Search for the cell housing the specified text and yield its (x, y) center coordinate. 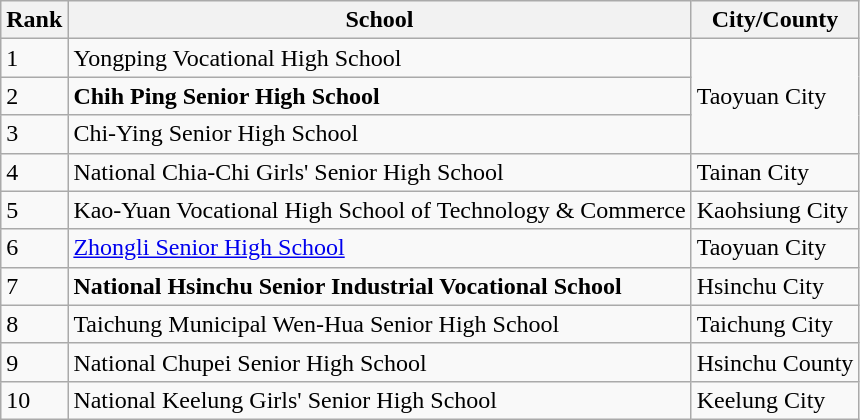
Yongping Vocational High School (380, 58)
Keelung City (775, 400)
City/County (775, 20)
6 (34, 248)
8 (34, 324)
4 (34, 172)
Taichung Municipal Wen-Hua Senior High School (380, 324)
7 (34, 286)
2 (34, 96)
10 (34, 400)
Chih Ping Senior High School (380, 96)
National Hsinchu Senior Industrial Vocational School (380, 286)
National Keelung Girls' Senior High School (380, 400)
Hsinchu County (775, 362)
National Chia-Chi Girls' Senior High School (380, 172)
Kaohsiung City (775, 210)
Chi-Ying Senior High School (380, 134)
Rank (34, 20)
Taichung City (775, 324)
School (380, 20)
3 (34, 134)
Tainan City (775, 172)
1 (34, 58)
Hsinchu City (775, 286)
9 (34, 362)
National Chupei Senior High School (380, 362)
Kao-Yuan Vocational High School of Technology & Commerce (380, 210)
Zhongli Senior High School (380, 248)
5 (34, 210)
